Search for the cell housing the specified text and yield its [X, Y] center coordinate. 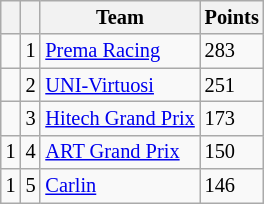
3 [31, 118]
Carlin [120, 186]
283 [232, 51]
251 [232, 85]
UNI-Virtuosi [120, 85]
Team [120, 17]
173 [232, 118]
ART Grand Prix [120, 152]
Hitech Grand Prix [120, 118]
146 [232, 186]
Prema Racing [120, 51]
4 [31, 152]
5 [31, 186]
Points [232, 17]
150 [232, 152]
2 [31, 85]
